Return (X, Y) of the center of cell containing provided text 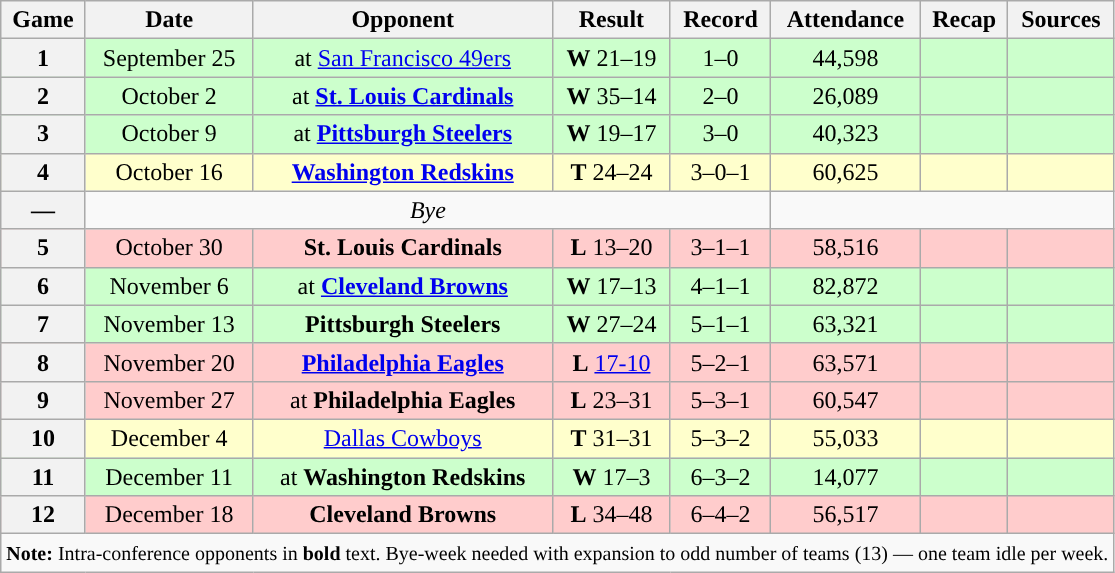
26,089 (845, 96)
2–0 (720, 96)
82,872 (845, 286)
L 13–20 (611, 248)
W 19–17 (611, 134)
60,547 (845, 400)
September 25 (169, 58)
5–3–2 (720, 438)
40,323 (845, 134)
October 16 (169, 172)
at Philadelphia Eagles (402, 400)
Dallas Cowboys (402, 438)
56,517 (845, 515)
December 4 (169, 438)
at San Francisco 49ers (402, 58)
3–0 (720, 134)
10 (43, 438)
October 9 (169, 134)
6–3–2 (720, 477)
Bye (428, 210)
L 34–48 (611, 515)
W 21–19 (611, 58)
6 (43, 286)
Pittsburgh Steelers (402, 324)
6–4–2 (720, 515)
58,516 (845, 248)
9 (43, 400)
Washington Redskins (402, 172)
at Pittsburgh Steelers (402, 134)
November 6 (169, 286)
November 13 (169, 324)
63,321 (845, 324)
63,571 (845, 362)
3–0–1 (720, 172)
at Cleveland Browns (402, 286)
November 20 (169, 362)
Game (43, 20)
5–1–1 (720, 324)
11 (43, 477)
5–2–1 (720, 362)
W 27–24 (611, 324)
8 (43, 362)
W 35–14 (611, 96)
1–0 (720, 58)
Philadelphia Eagles (402, 362)
5 (43, 248)
7 (43, 324)
4–1–1 (720, 286)
— (43, 210)
December 18 (169, 515)
October 30 (169, 248)
at St. Louis Cardinals (402, 96)
14,077 (845, 477)
3 (43, 134)
Note: Intra-conference opponents in bold text. Bye-week needed with expansion to odd number of teams (13) — one team idle per week. (558, 553)
Record (720, 20)
44,598 (845, 58)
W 17–3 (611, 477)
12 (43, 515)
Sources (1061, 20)
Opponent (402, 20)
4 (43, 172)
Attendance (845, 20)
November 27 (169, 400)
T 31–31 (611, 438)
December 11 (169, 477)
Result (611, 20)
60,625 (845, 172)
at Washington Redskins (402, 477)
L 23–31 (611, 400)
2 (43, 96)
3–1–1 (720, 248)
5–3–1 (720, 400)
St. Louis Cardinals (402, 248)
Recap (964, 20)
Date (169, 20)
L 17-10 (611, 362)
T 24–24 (611, 172)
Cleveland Browns (402, 515)
1 (43, 58)
55,033 (845, 438)
W 17–13 (611, 286)
October 2 (169, 96)
